Pinpoint the cell where the given text exists, returning its (x, y) midpoint coordinate. 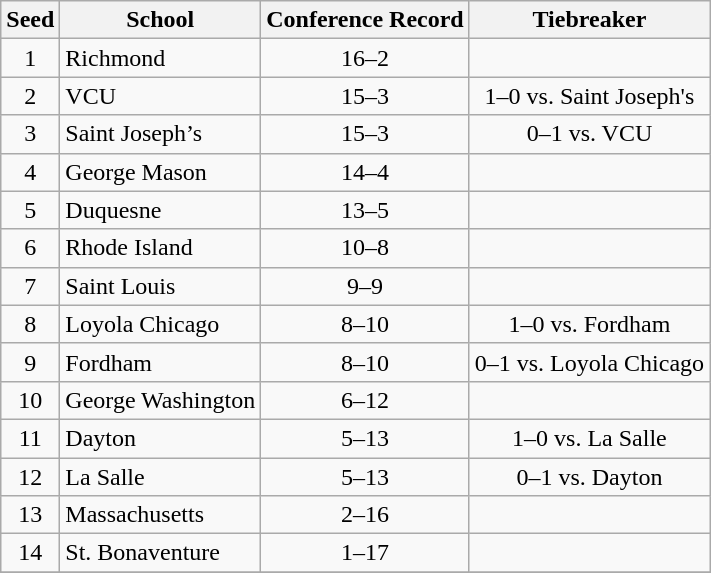
14 (30, 553)
Conference Record (366, 20)
1–0 vs. Saint Joseph's (589, 96)
VCU (160, 96)
Fordham (160, 362)
9 (30, 362)
Massachusetts (160, 515)
St. Bonaventure (160, 553)
School (160, 20)
1–17 (366, 553)
1–0 vs. La Salle (589, 438)
Richmond (160, 58)
9–9 (366, 286)
La Salle (160, 477)
3 (30, 134)
1–0 vs. Fordham (589, 324)
7 (30, 286)
George Washington (160, 400)
13–5 (366, 210)
6 (30, 248)
Rhode Island (160, 248)
10 (30, 400)
4 (30, 172)
5 (30, 210)
1 (30, 58)
0–1 vs. Loyola Chicago (589, 362)
6–12 (366, 400)
10–8 (366, 248)
16–2 (366, 58)
Dayton (160, 438)
2–16 (366, 515)
8 (30, 324)
2 (30, 96)
George Mason (160, 172)
12 (30, 477)
Saint Louis (160, 286)
Seed (30, 20)
Tiebreaker (589, 20)
Loyola Chicago (160, 324)
0–1 vs. Dayton (589, 477)
13 (30, 515)
11 (30, 438)
14–4 (366, 172)
Saint Joseph’s (160, 134)
0–1 vs. VCU (589, 134)
Duquesne (160, 210)
